Detect which cell encompasses the target text, then output its [X, Y] center coordinate. 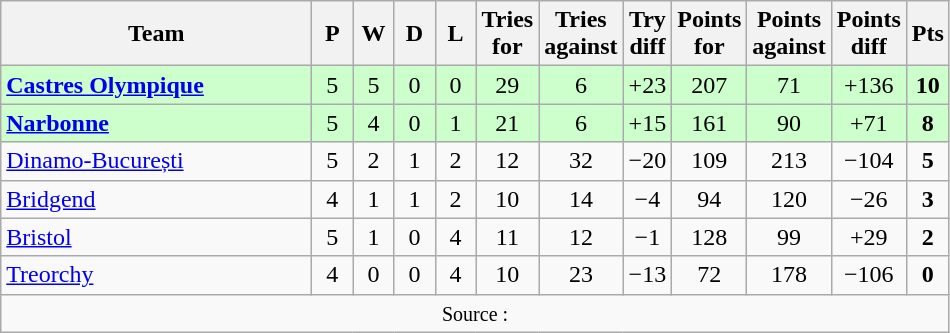
−106 [868, 275]
3 [928, 199]
72 [710, 275]
P [332, 34]
Team [156, 34]
Pts [928, 34]
Tries against [581, 34]
−1 [648, 237]
Castres Olympique [156, 85]
Bristol [156, 237]
213 [789, 161]
161 [710, 123]
21 [508, 123]
109 [710, 161]
90 [789, 123]
−20 [648, 161]
Bridgend [156, 199]
23 [581, 275]
207 [710, 85]
Try diff [648, 34]
32 [581, 161]
14 [581, 199]
94 [710, 199]
−104 [868, 161]
D [414, 34]
11 [508, 237]
L [456, 34]
Points against [789, 34]
Points for [710, 34]
99 [789, 237]
Treorchy [156, 275]
71 [789, 85]
−26 [868, 199]
178 [789, 275]
+71 [868, 123]
Tries for [508, 34]
+136 [868, 85]
W [374, 34]
−4 [648, 199]
+23 [648, 85]
−13 [648, 275]
8 [928, 123]
Dinamo-București [156, 161]
128 [710, 237]
120 [789, 199]
29 [508, 85]
Points diff [868, 34]
+29 [868, 237]
Narbonne [156, 123]
Source : [476, 313]
+15 [648, 123]
